Return the (x, y) coordinate for the center point of the cell that contains the specified text.  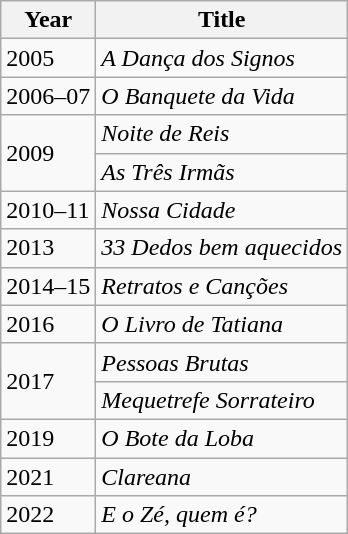
33 Dedos bem aquecidos (222, 248)
Retratos e Canções (222, 286)
2022 (48, 515)
Noite de Reis (222, 134)
As Três Irmãs (222, 172)
Mequetrefe Sorrateiro (222, 400)
O Livro de Tatiana (222, 324)
Nossa Cidade (222, 210)
2014–15 (48, 286)
Title (222, 20)
A Dança dos Signos (222, 58)
2016 (48, 324)
2006–07 (48, 96)
O Banquete da Vida (222, 96)
2017 (48, 381)
Pessoas Brutas (222, 362)
Year (48, 20)
2013 (48, 248)
2021 (48, 477)
2010–11 (48, 210)
O Bote da Loba (222, 438)
2009 (48, 153)
2019 (48, 438)
E o Zé, quem é? (222, 515)
2005 (48, 58)
Clareana (222, 477)
